Determine the [X, Y] coordinate at the center of the cell enclosing the given text.  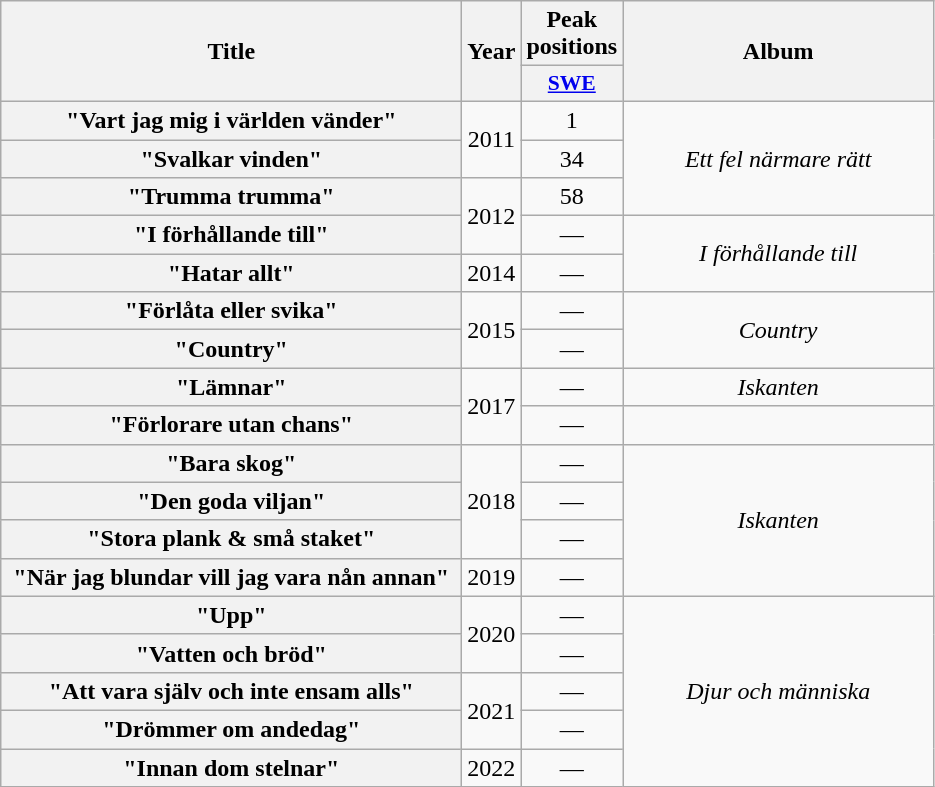
2015 [492, 330]
2020 [492, 634]
2012 [492, 216]
Year [492, 52]
"Lämnar" [232, 387]
Country [778, 330]
"Förlorare utan chans" [232, 425]
SWE [572, 84]
2018 [492, 501]
"Bara skog" [232, 463]
"I förhållande till" [232, 235]
2021 [492, 710]
"Vatten och bröd" [232, 653]
I förhållande till [778, 254]
"Innan dom stelnar" [232, 767]
2011 [492, 139]
"Stora plank & små staket" [232, 539]
"Hatar allt" [232, 273]
"Svalkar vinden" [232, 159]
2017 [492, 406]
34 [572, 159]
"Trumma trumma" [232, 197]
"Drömmer om andedag" [232, 729]
2014 [492, 273]
1 [572, 120]
2022 [492, 767]
Title [232, 52]
"Förlåta eller svika" [232, 311]
"När jag blundar vill jag vara nån annan" [232, 577]
58 [572, 197]
"Den goda viljan" [232, 501]
Djur och människa [778, 691]
"Country" [232, 349]
Album [778, 52]
Ett fel närmare rätt [778, 158]
"Att vara själv och inte ensam alls" [232, 691]
Peak positions [572, 34]
"Vart jag mig i världen vänder" [232, 120]
2019 [492, 577]
"Upp" [232, 615]
